Return the [x, y] coordinate for the center point of the cell that contains the specified text.  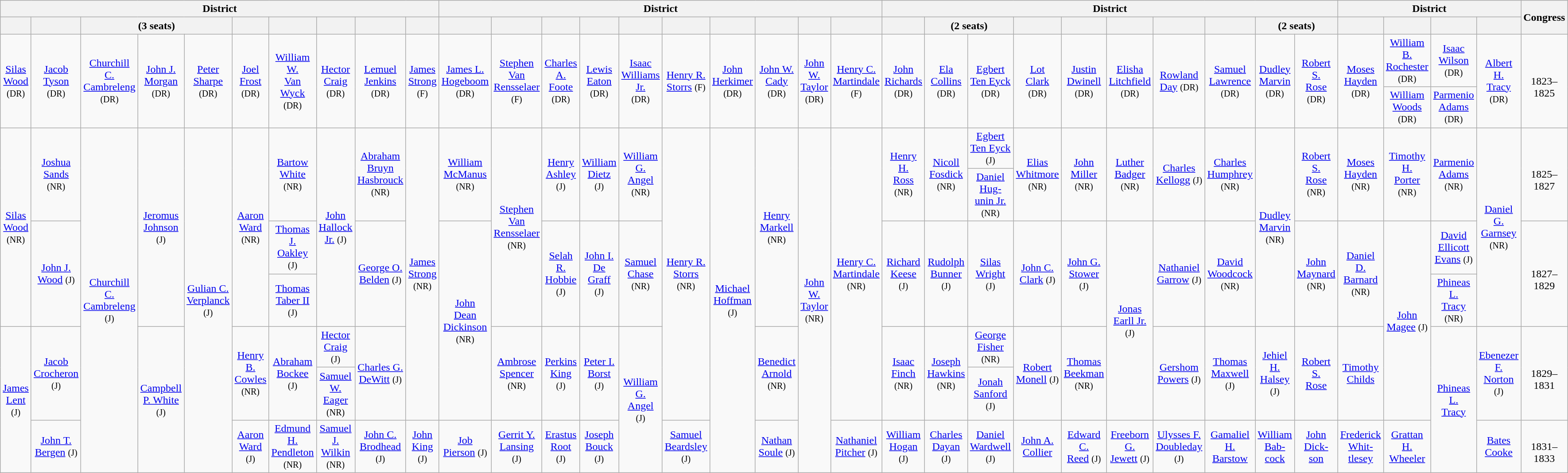
Gamaliel H.Barstow [1230, 446]
JeromusJohnson(J) [161, 227]
ParmenioAdams (DR) [1454, 107]
AmbroseSpencer(NR) [516, 373]
DanielWardwell (J) [990, 446]
NathanielPitcher (J) [856, 446]
MosesHayden (NR) [1361, 174]
Robert S.Rose (DR) [1316, 81]
1825–1827 [1544, 174]
DudleyMarvin (NR) [1275, 227]
ParmenioAdams (NR) [1454, 174]
IsaacWilson (DR) [1454, 60]
AbrahamBockee (J) [292, 373]
DavidWoodcock(NR) [1230, 274]
(3 seats) [157, 26]
Ulysses F.Doubleday (J) [1179, 446]
LutherBadger(NR) [1130, 174]
ElaCollins(DR) [946, 81]
1831–1833 [1544, 446]
JonahSanford (J) [990, 393]
EgbertTen Eyck(DR) [990, 81]
John C.Brodhead (J) [380, 446]
Robert S.Rose (NR) [1316, 174]
Henry C.Martindale(NR) [856, 274]
Edward C.Reed (J) [1084, 446]
CharlesKellogg (J) [1179, 174]
RobertMonell (J) [1037, 373]
Churchill C.Cambreleng(DR) [109, 81]
MichaelHoffman(J) [733, 300]
GershomPowers (J) [1179, 373]
JamesStrong(F) [423, 81]
WilliamG.Angel(J) [640, 399]
David EllicottEvans (J) [1454, 247]
JosephBouck (J) [599, 446]
Charles G.DeWitt (J) [380, 373]
JoshuaSands(NR) [56, 174]
JonasEarll Jr. (J) [1130, 321]
SilasWood(NR) [16, 227]
Selah R.Hobbie(J) [561, 274]
IsaacWilliamsJr.(DR) [640, 81]
JohnRichards(DR) [903, 81]
John W.Cady(DR) [776, 81]
Phineas L.Tracy (NR) [1454, 300]
1823–1825 [1544, 81]
John A.Collier [1037, 446]
Henry R.Storrs (NR) [686, 274]
JohnDeanDickinson(NR) [465, 321]
LemuelJenkins(DR) [380, 81]
SamuelBeardsley (J) [686, 446]
AbrahamBruynHasbrouck(NR) [380, 174]
Henry R.Storrs (F) [686, 81]
JohnHerkimer(DR) [733, 81]
JohnW.Taylor(DR) [814, 81]
PerkinsKing (J) [561, 373]
RudolphBunner (J) [946, 274]
HectorCraig(DR) [336, 81]
JohnHallockJr. (J) [336, 227]
SilasWood(DR) [16, 81]
WilliamWoods (DR) [1407, 107]
TimothyChilds [1361, 373]
JoelFrost(DR) [251, 81]
MosesHayden (DR) [1361, 81]
Churchill C.Cambreleng(J) [109, 300]
EliasWhitmore(NR) [1037, 174]
NathanSoule (J) [776, 446]
JohnW.Taylor(NR) [814, 300]
JustinDwinell(DR) [1084, 81]
BartowWhite (NR) [292, 174]
Grattan H.Wheeler [1407, 446]
Frederick Whit-tlesey [1361, 446]
NicollFosdick(NR) [946, 174]
CharlesA.Foote(DR) [561, 81]
WilliamDietz (J) [599, 174]
JacobTyson(DR) [56, 81]
Gerrit Y.Lansing (J) [516, 446]
Robert S.Rose [1316, 373]
CharlesHumphrey(NR) [1230, 174]
CampbellP. White(J) [161, 399]
ThomasBeekman(NR) [1084, 373]
Timothy H.Porter (NR) [1407, 174]
William B.Rochester (DR) [1407, 60]
JamesLent (J) [16, 399]
John J.Wood (J) [56, 274]
SilasWright (J) [990, 274]
Daniel Hug-unin Jr. (NR) [990, 195]
LewisEaton(DR) [599, 81]
SamuelLawrence(DR) [1230, 81]
JohnMaynard(NR) [1316, 274]
JohnKing (J) [423, 446]
John J.Morgan(DR) [161, 81]
Thomas J.Oakley (J) [292, 247]
ErastusRoot (J) [561, 446]
Henry B.Cowles(NR) [251, 373]
HectorCraig (J) [336, 347]
RichardKeese (J) [903, 274]
JobPierson (J) [465, 446]
AaronWard(NR) [251, 227]
1829–1831 [1544, 373]
Daniel D.Barnard (NR) [1361, 274]
Jehiel H.Halsey (J) [1275, 373]
John Dick-son [1316, 446]
John C.Clark (J) [1037, 274]
Edmund H.Pendleton (NR) [292, 446]
GeorgeFisher (NR) [990, 347]
Gulian C.Verplanck(J) [208, 300]
NathanielGarrow (J) [1179, 274]
BenedictArnold(NR) [776, 373]
HenryAshley(J) [561, 174]
John I.De Graff(J) [599, 274]
Freeborn G.Jewett (J) [1130, 446]
Phineas L.Tracy [1454, 399]
ThomasMaxwell (J) [1230, 373]
AaronWard (J) [251, 446]
JohnMagee (J) [1407, 321]
JohnMiller(NR) [1084, 174]
JamesStrong(NR) [423, 274]
John G.Stower (J) [1084, 274]
WilliamG.Angel(NR) [640, 174]
RowlandDay (DR) [1179, 81]
WilliamMcManus(NR) [465, 174]
William W.Van Wyck(DR) [292, 81]
Albert H.Tracy (DR) [1498, 81]
ElishaLitchfield(DR) [1130, 81]
Congress [1544, 17]
CharlesDayan (J) [946, 446]
JacobCrocheron(J) [56, 373]
LotClark(DR) [1037, 81]
SamuelChase(NR) [640, 274]
Henry C.Martindale(F) [856, 81]
Peter I.Borst (J) [599, 373]
Samuel J.Wilkin (NR) [336, 446]
William Bab-cock [1275, 446]
1827–1829 [1544, 274]
WilliamHogan (J) [903, 446]
John T.Bergen (J) [56, 446]
Samuel W.Eager (NR) [336, 393]
BatesCooke [1498, 446]
Daniel G.Garnsey(NR) [1498, 227]
IsaacFinch(NR) [903, 373]
Henry H.Ross (NR) [903, 174]
StephenVanRensselaer(F) [516, 81]
DudleyMarvin (DR) [1275, 81]
PeterSharpe(DR) [208, 81]
Ebenezer F.Norton (J) [1498, 373]
JosephHawkins(NR) [946, 373]
HenryMarkell(NR) [776, 227]
ThomasTaber II (J) [292, 300]
EgbertTen Eyck (J) [990, 148]
StephenVanRensselaer(NR) [516, 227]
James L.Hogeboom(DR) [465, 81]
George O.Belden (J) [380, 274]
